Determine the (X, Y) coordinate at the center of the cell enclosing the given text.  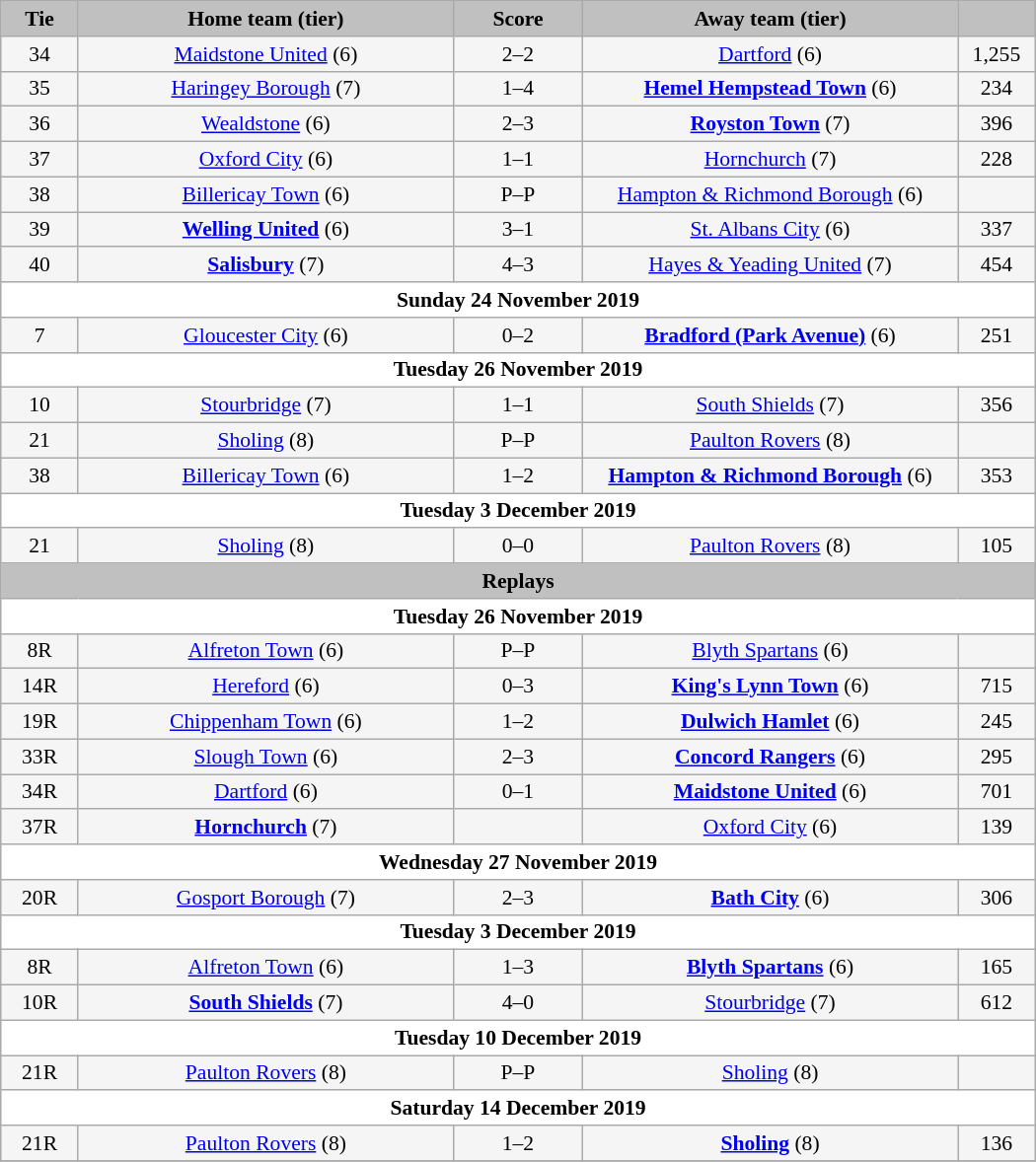
37 (39, 160)
Tuesday 10 December 2019 (518, 1038)
34R (39, 792)
35 (39, 89)
0–2 (517, 335)
20R (39, 898)
306 (997, 898)
139 (997, 828)
Chippenham Town (6) (265, 722)
4–0 (517, 1003)
Slough Town (6) (265, 757)
295 (997, 757)
Royston Town (7) (771, 124)
Dulwich Hamlet (6) (771, 722)
Home team (tier) (265, 19)
Replays (518, 581)
612 (997, 1003)
0–3 (517, 687)
2–2 (517, 54)
228 (997, 160)
454 (997, 265)
Haringey Borough (7) (265, 89)
Wednesday 27 November 2019 (518, 862)
39 (39, 230)
7 (39, 335)
Away team (tier) (771, 19)
1–3 (517, 968)
10 (39, 405)
356 (997, 405)
Hayes & Yeading United (7) (771, 265)
396 (997, 124)
Gloucester City (6) (265, 335)
105 (997, 546)
1,255 (997, 54)
251 (997, 335)
Bath City (6) (771, 898)
33R (39, 757)
3–1 (517, 230)
40 (39, 265)
1–4 (517, 89)
34 (39, 54)
0–0 (517, 546)
Wealdstone (6) (265, 124)
37R (39, 828)
4–3 (517, 265)
36 (39, 124)
King's Lynn Town (6) (771, 687)
Hereford (6) (265, 687)
Saturday 14 December 2019 (518, 1109)
701 (997, 792)
10R (39, 1003)
353 (997, 475)
337 (997, 230)
Score (517, 19)
Hemel Hempstead Town (6) (771, 89)
Sunday 24 November 2019 (518, 300)
136 (997, 1143)
Tie (39, 19)
19R (39, 722)
St. Albans City (6) (771, 230)
Concord Rangers (6) (771, 757)
Bradford (Park Avenue) (6) (771, 335)
165 (997, 968)
14R (39, 687)
Salisbury (7) (265, 265)
715 (997, 687)
245 (997, 722)
Gosport Borough (7) (265, 898)
0–1 (517, 792)
Welling United (6) (265, 230)
234 (997, 89)
